Search for the cell housing the specified text and yield its [x, y] center coordinate. 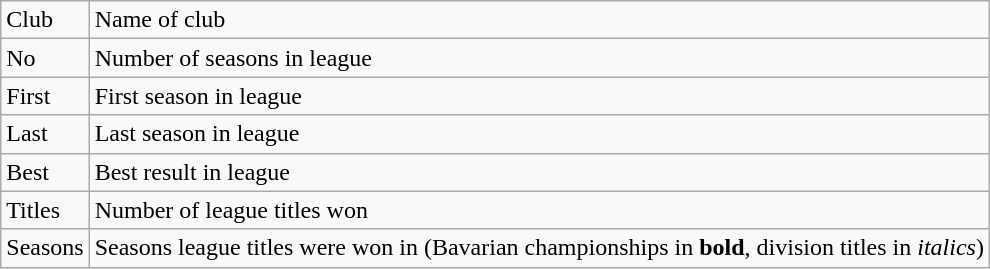
Seasons league titles were won in (Bavarian championships in bold, division titles in italics) [539, 248]
No [45, 58]
Seasons [45, 248]
First [45, 96]
First season in league [539, 96]
Titles [45, 210]
Best [45, 172]
Last [45, 134]
Name of club [539, 20]
Club [45, 20]
Number of seasons in league [539, 58]
Best result in league [539, 172]
Last season in league [539, 134]
Number of league titles won [539, 210]
